Identify which cell holds the provided text, then report its (X, Y) central coordinate. 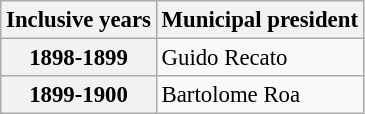
Bartolome Roa (260, 95)
Guido Recato (260, 58)
1899-1900 (79, 95)
1898-1899 (79, 58)
Inclusive years (79, 20)
Municipal president (260, 20)
